Determine the [x, y] coordinate at the center of the cell enclosing the given text.  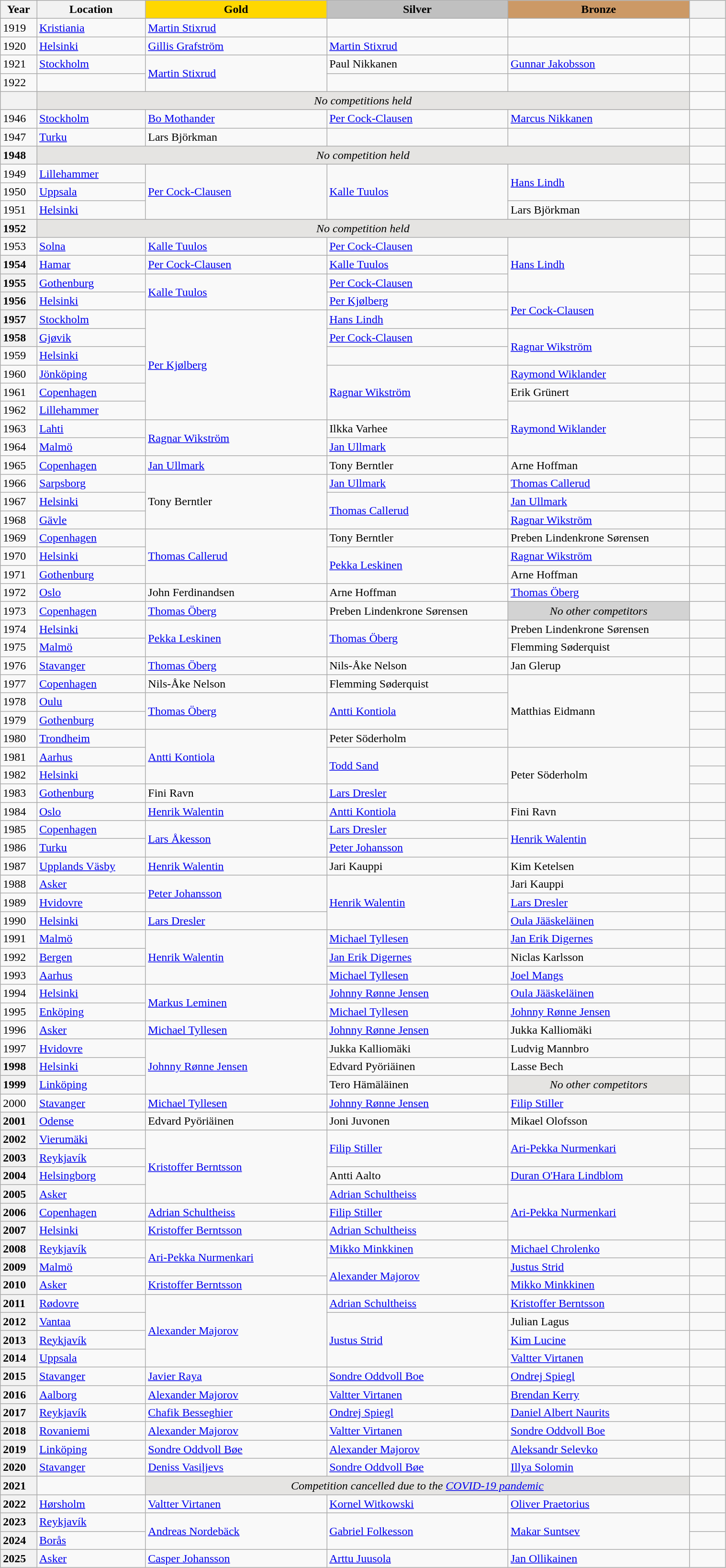
Location [91, 10]
Duran O'Hara Lindblom [598, 1176]
2010 [19, 1285]
Joni Juvonen [417, 1121]
2016 [19, 1395]
2014 [19, 1358]
Gjøvik [91, 338]
1992 [19, 957]
Brendan Kerry [598, 1395]
1991 [19, 939]
1979 [19, 720]
1999 [19, 1084]
Odense [91, 1121]
1965 [19, 465]
John Ferdinandsen [236, 593]
2000 [19, 1103]
1946 [19, 119]
1956 [19, 301]
Upplands Väsby [91, 866]
Vierumäki [91, 1139]
Year [19, 10]
1998 [19, 1066]
Rødovre [91, 1303]
2002 [19, 1139]
Lasse Bech [598, 1066]
2011 [19, 1303]
2017 [19, 1413]
Michael Chrolenko [598, 1249]
Niclas Karlsson [598, 957]
1993 [19, 975]
No competitions held [363, 101]
Erik Grünert [598, 392]
1949 [19, 173]
1972 [19, 593]
Arttu Juusola [417, 1558]
Mikael Olofsson [598, 1121]
1919 [19, 28]
Gunnar Jakobsson [598, 64]
1920 [19, 46]
1984 [19, 812]
1960 [19, 374]
Jan Glerup [598, 666]
Sarpsborg [91, 483]
1987 [19, 866]
Hamar [91, 265]
1976 [19, 666]
1980 [19, 738]
2023 [19, 1522]
2021 [19, 1486]
2003 [19, 1158]
Solna [91, 247]
1973 [19, 611]
Helsingborg [91, 1176]
Kornel Witkowski [417, 1504]
1967 [19, 501]
Competition cancelled due to the COVID-19 pandemic [417, 1486]
1966 [19, 483]
1952 [19, 228]
1954 [19, 265]
Daniel Albert Naurits [598, 1413]
1981 [19, 756]
1974 [19, 629]
Antti Aalto [417, 1176]
Aleksandr Selevko [598, 1449]
2008 [19, 1249]
1982 [19, 775]
Deniss Vasiļjevs [236, 1467]
2007 [19, 1230]
Kristiania [91, 28]
Rovaniemi [91, 1431]
Borås [91, 1540]
Andreas Nordebäck [236, 1531]
1994 [19, 993]
1947 [19, 137]
Trondheim [91, 738]
1977 [19, 684]
1975 [19, 647]
1989 [19, 902]
Jan Ollikainen [598, 1558]
Vantaa [91, 1321]
Gävle [91, 519]
1970 [19, 556]
1959 [19, 356]
2009 [19, 1267]
Gillis Grafström [236, 46]
1963 [19, 429]
1950 [19, 192]
1948 [19, 155]
Aalborg [91, 1395]
2015 [19, 1376]
Illya Solomin [598, 1467]
Oliver Praetorius [598, 1504]
2004 [19, 1176]
1964 [19, 447]
1996 [19, 1030]
Enköping [91, 1012]
2022 [19, 1504]
1986 [19, 848]
Bronze [598, 10]
1961 [19, 392]
Gabriel Folkesson [417, 1531]
Bergen [91, 957]
Chafik Besseghier [236, 1413]
2012 [19, 1321]
Jönköping [91, 374]
2006 [19, 1212]
2001 [19, 1121]
Ilkka Varhee [417, 429]
Casper Johansson [236, 1558]
Markus Leminen [236, 1003]
Javier Raya [236, 1376]
1978 [19, 702]
Bo Mothander [236, 119]
Gold [236, 10]
Kim Lucine [598, 1340]
Makar Suntsev [598, 1531]
1990 [19, 921]
2024 [19, 1540]
1995 [19, 1012]
2025 [19, 1558]
1958 [19, 338]
1951 [19, 210]
Lahti [91, 429]
1957 [19, 319]
1971 [19, 575]
1921 [19, 64]
Silver [417, 10]
1969 [19, 538]
Matthias Eidmann [598, 711]
Todd Sand [417, 766]
1983 [19, 793]
2005 [19, 1194]
1955 [19, 283]
1953 [19, 247]
2020 [19, 1467]
Marcus Nikkanen [598, 119]
2019 [19, 1449]
Ludvig Mannbro [598, 1048]
2013 [19, 1340]
1922 [19, 82]
1968 [19, 519]
Paul Nikkanen [417, 64]
1962 [19, 410]
Tero Hämäläinen [417, 1084]
Julian Lagus [598, 1321]
2018 [19, 1431]
Lars Åkesson [236, 839]
1997 [19, 1048]
Hørsholm [91, 1504]
Kim Ketelsen [598, 866]
1985 [19, 830]
1988 [19, 884]
Joel Mangs [598, 975]
Oulu [91, 702]
